Return [x, y] of the center of cell containing provided text 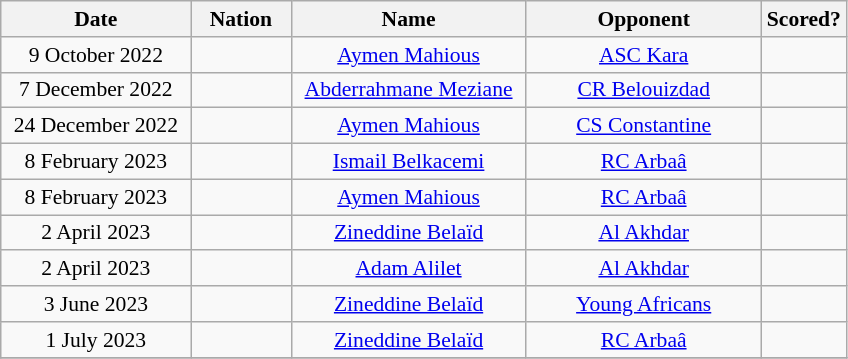
Young Africans [644, 304]
ASC Kara [644, 55]
1 July 2023 [96, 340]
Nation [241, 19]
Abderrahmane Meziane [408, 90]
Name [408, 19]
Scored? [804, 19]
7 December 2022 [96, 90]
9 October 2022 [96, 55]
Opponent [644, 19]
3 June 2023 [96, 304]
Ismail Belkacemi [408, 162]
CR Belouizdad [644, 90]
24 December 2022 [96, 126]
CS Constantine [644, 126]
Date [96, 19]
Adam Alilet [408, 269]
